Extract the [x, y] coordinate from the center of the cell holding the provided text.  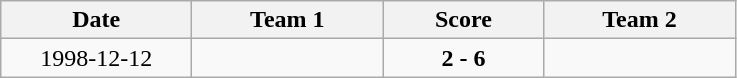
Date [96, 20]
1998-12-12 [96, 58]
2 - 6 [464, 58]
Team 1 [288, 20]
Score [464, 20]
Team 2 [640, 20]
